For the text-containing cell, return its midpoint in (X, Y) coordinate format. 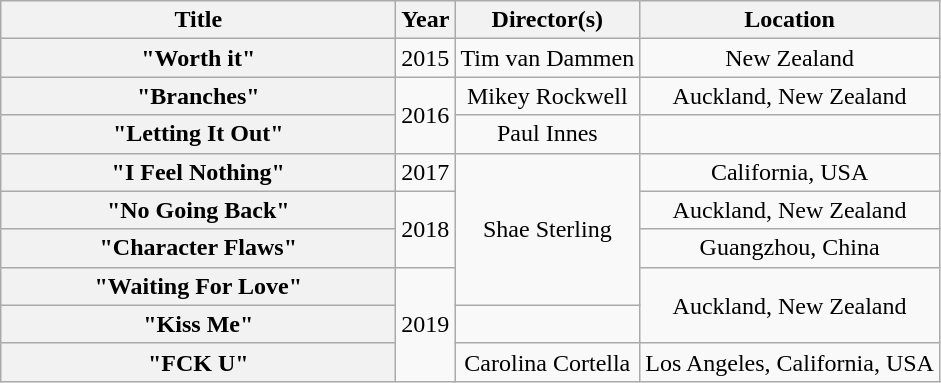
"Letting It Out" (198, 134)
2018 (426, 229)
California, USA (790, 172)
Tim van Dammen (548, 58)
Mikey Rockwell (548, 96)
Location (790, 20)
"Branches" (198, 96)
"FCK U" (198, 362)
Director(s) (548, 20)
2019 (426, 324)
"I Feel Nothing" (198, 172)
Los Angeles, California, USA (790, 362)
2017 (426, 172)
Carolina Cortella (548, 362)
"Worth it" (198, 58)
Guangzhou, China (790, 248)
"Kiss Me" (198, 324)
Shae Sterling (548, 229)
2016 (426, 115)
Title (198, 20)
New Zealand (790, 58)
Paul Innes (548, 134)
2015 (426, 58)
Year (426, 20)
"No Going Back" (198, 210)
"Character Flaws" (198, 248)
"Waiting For Love" (198, 286)
